From the cell containing the given text, extract its center point as [X, Y] coordinate. 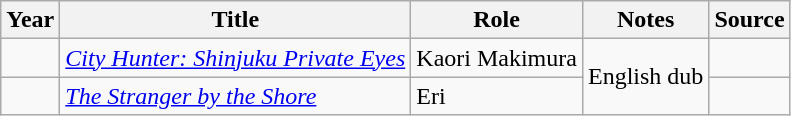
Role [497, 20]
Eri [497, 96]
Source [750, 20]
Kaori Makimura [497, 58]
City Hunter: Shinjuku Private Eyes [236, 58]
English dub [645, 77]
Year [30, 20]
The Stranger by the Shore [236, 96]
Title [236, 20]
Notes [645, 20]
